Provide the (X, Y) coordinate of the cell's center where the given text is located.  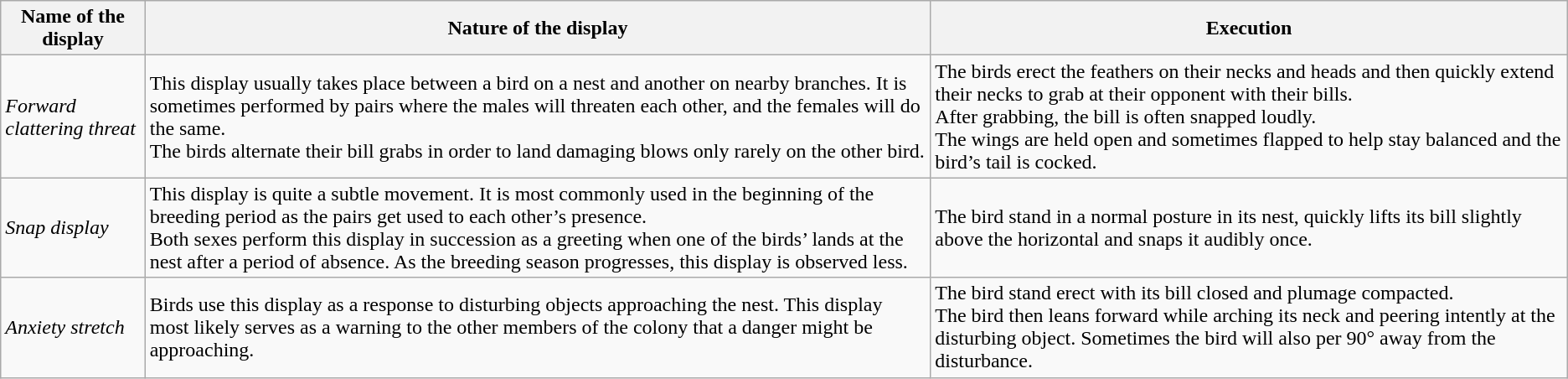
Nature of the display (538, 29)
The bird stand in a normal posture in its nest, quickly lifts its bill slightly above the horizontal and snaps it audibly once. (1250, 228)
Forward clattering threat (73, 117)
Execution (1250, 29)
Snap display (73, 228)
Anxiety stretch (73, 327)
Name of the display (73, 29)
